From the cell containing the given text, extract its center point as (x, y) coordinate. 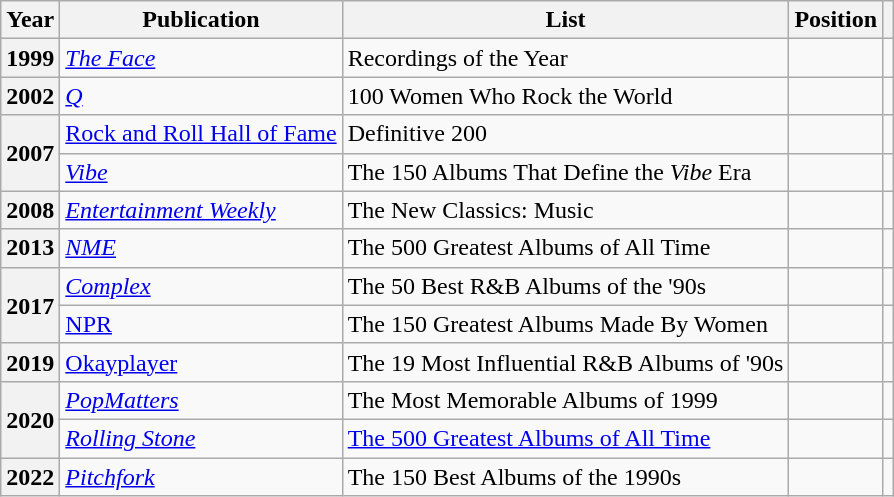
2002 (30, 96)
The 50 Best R&B Albums of the '90s (566, 286)
2007 (30, 153)
The Most Memorable Albums of 1999 (566, 400)
NPR (201, 324)
Rolling Stone (201, 438)
Position (836, 20)
2008 (30, 210)
The 19 Most Influential R&B Albums of '90s (566, 362)
The 150 Greatest Albums Made By Women (566, 324)
2019 (30, 362)
Pitchfork (201, 477)
1999 (30, 58)
The Face (201, 58)
Recordings of the Year (566, 58)
Vibe (201, 172)
The New Classics: Music (566, 210)
2022 (30, 477)
Definitive 200 (566, 134)
NME (201, 248)
2013 (30, 248)
Q (201, 96)
Entertainment Weekly (201, 210)
2020 (30, 419)
100 Women Who Rock the World (566, 96)
PopMatters (201, 400)
The 150 Best Albums of the 1990s (566, 477)
Publication (201, 20)
The 150 Albums That Define the Vibe Era (566, 172)
Okayplayer (201, 362)
Complex (201, 286)
Rock and Roll Hall of Fame (201, 134)
Year (30, 20)
2017 (30, 305)
List (566, 20)
